Return [X, Y] of the center of cell containing provided text 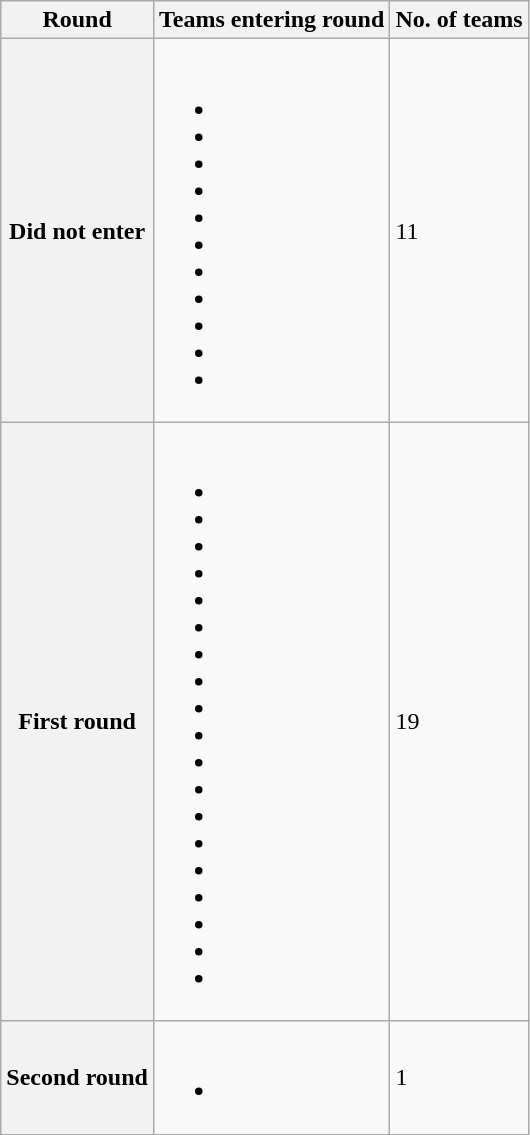
Round [78, 20]
No. of teams [459, 20]
1 [459, 1078]
Teams entering round [271, 20]
19 [459, 722]
First round [78, 722]
Second round [78, 1078]
Did not enter [78, 230]
11 [459, 230]
